Locate the cell with the specified text and output its (x, y) center coordinate. 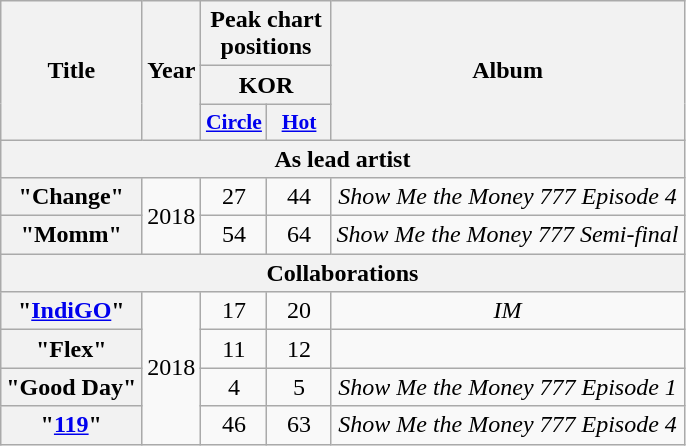
Show Me the Money 777 Semi-final (508, 235)
46 (234, 425)
54 (234, 235)
Year (172, 70)
Circle (234, 122)
64 (299, 235)
As lead artist (342, 159)
"Change" (72, 197)
12 (299, 349)
KOR (266, 85)
17 (234, 311)
Album (508, 70)
20 (299, 311)
27 (234, 197)
Peak chart positions (266, 34)
Collaborations (342, 273)
11 (234, 349)
Hot (299, 122)
IM (508, 311)
"Flex" (72, 349)
Title (72, 70)
5 (299, 387)
"Momm" (72, 235)
44 (299, 197)
"119" (72, 425)
"IndiGO" (72, 311)
"Good Day" (72, 387)
4 (234, 387)
63 (299, 425)
Show Me the Money 777 Episode 1 (508, 387)
